Detect which cell encompasses the target text, then output its (X, Y) center coordinate. 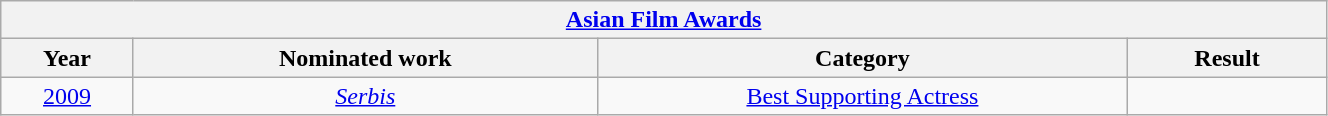
Asian Film Awards (664, 20)
Serbis (365, 96)
Category (862, 58)
Result (1228, 58)
Best Supporting Actress (862, 96)
Nominated work (365, 58)
Year (68, 58)
2009 (68, 96)
